Pinpoint the cell where the given text exists, returning its (X, Y) midpoint coordinate. 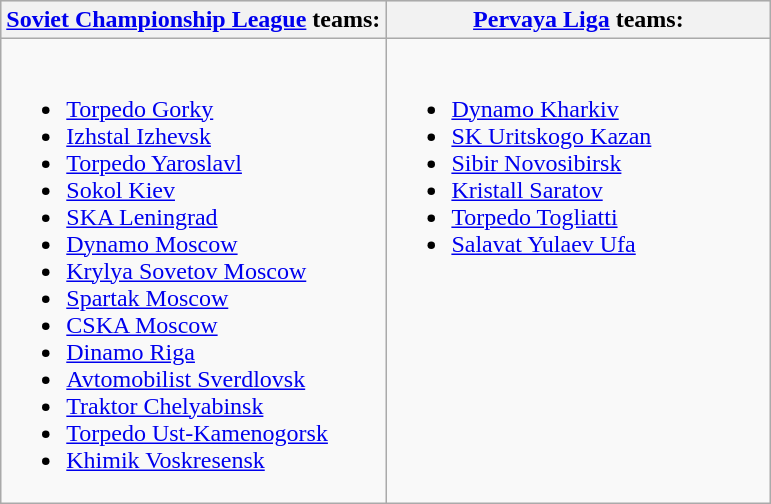
Soviet Championship League teams: (194, 20)
Pervaya Liga teams: (578, 20)
Dynamo KharkivSK Uritskogo KazanSibir NovosibirskKristall SaratovTorpedo TogliattiSalavat Yulaev Ufa (578, 271)
